Detect which cell encompasses the target text, then output its [X, Y] center coordinate. 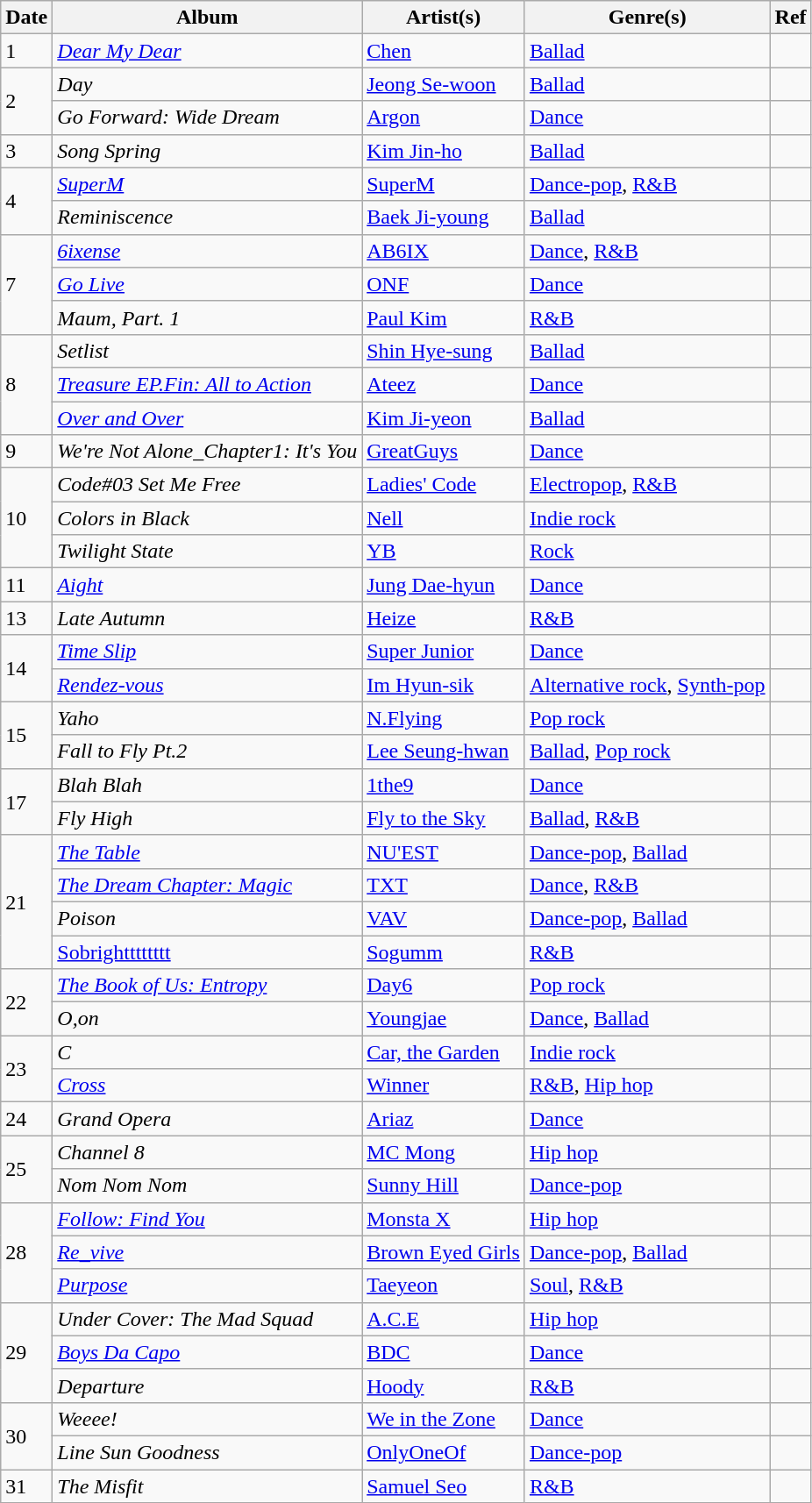
Departure [207, 1385]
17 [26, 801]
N.Flying [444, 718]
Im Hyun-sik [444, 685]
Super Junior [444, 652]
Rendez-vous [207, 685]
Soul, R&B [647, 1286]
Over and Over [207, 418]
Dance-pop, R&B [647, 184]
Treasure EP.Fin: All to Action [207, 384]
Time Slip [207, 652]
Brown Eyed Girls [444, 1252]
Sobrightttttttt [207, 951]
Go Forward: Wide Dream [207, 118]
2 [26, 101]
Nell [444, 518]
Ballad, Pop rock [647, 751]
The Book of Us: Entropy [207, 986]
Song Spring [207, 151]
8 [26, 384]
Grand Opera [207, 1119]
GreatGuys [444, 452]
Sogumm [444, 951]
1the9 [444, 785]
YB [444, 552]
Heize [444, 618]
Purpose [207, 1286]
24 [26, 1119]
31 [26, 1486]
Cross [207, 1086]
22 [26, 1002]
Ladies' Code [444, 485]
Jung Dae-hyun [444, 585]
Ballad, R&B [647, 818]
Yaho [207, 718]
Kim Jin-ho [444, 151]
Follow: Find You [207, 1219]
A.C.E [444, 1319]
Date [26, 18]
Alternative rock, Synth-pop [647, 685]
11 [26, 585]
Day6 [444, 986]
10 [26, 518]
BDC [444, 1352]
Samuel Seo [444, 1486]
Argon [444, 118]
7 [26, 284]
The Dream Chapter: Magic [207, 885]
Artist(s) [444, 18]
MC Mong [444, 1152]
NU'EST [444, 851]
Ateez [444, 384]
Fly High [207, 818]
Dear My Dear [207, 51]
3 [26, 151]
Colors in Black [207, 518]
Under Cover: The Mad Squad [207, 1319]
Fly to the Sky [444, 818]
The Misfit [207, 1486]
Paul Kim [444, 317]
Kim Ji-yeon [444, 418]
Ref [791, 18]
9 [26, 452]
Genre(s) [647, 18]
Poison [207, 918]
13 [26, 618]
Line Sun Goodness [207, 1452]
21 [26, 901]
O,on [207, 1019]
Boys Da Capo [207, 1352]
29 [26, 1352]
OnlyOneOf [444, 1452]
Channel 8 [207, 1152]
Reminiscence [207, 217]
We're Not Alone_Chapter1: It's You [207, 452]
Youngjae [444, 1019]
Maum, Part. 1 [207, 317]
R&B, Hip hop [647, 1086]
Day [207, 84]
The Table [207, 851]
Hoody [444, 1385]
Code#03 Set Me Free [207, 485]
Setlist [207, 351]
Electropop, R&B [647, 485]
4 [26, 201]
Rock [647, 552]
Re_vive [207, 1252]
Twilight State [207, 552]
1 [26, 51]
Winner [444, 1086]
VAV [444, 918]
28 [26, 1252]
AB6IX [444, 251]
15 [26, 735]
Taeyeon [444, 1286]
Fall to Fly Pt.2 [207, 751]
Aight [207, 585]
Nom Nom Nom [207, 1186]
TXT [444, 885]
Album [207, 18]
6ixense [207, 251]
Go Live [207, 284]
Lee Seung-hwan [444, 751]
Weeee! [207, 1419]
30 [26, 1435]
Shin Hye-sung [444, 351]
Blah Blah [207, 785]
Monsta X [444, 1219]
23 [26, 1069]
25 [26, 1169]
We in the Zone [444, 1419]
Dance, Ballad [647, 1019]
Baek Ji-young [444, 217]
Late Autumn [207, 618]
Chen [444, 51]
Jeong Se-woon [444, 84]
Ariaz [444, 1119]
Sunny Hill [444, 1186]
Car, the Garden [444, 1052]
14 [26, 668]
C [207, 1052]
ONF [444, 284]
